Pinpoint the cell where the given text exists, returning its [x, y] midpoint coordinate. 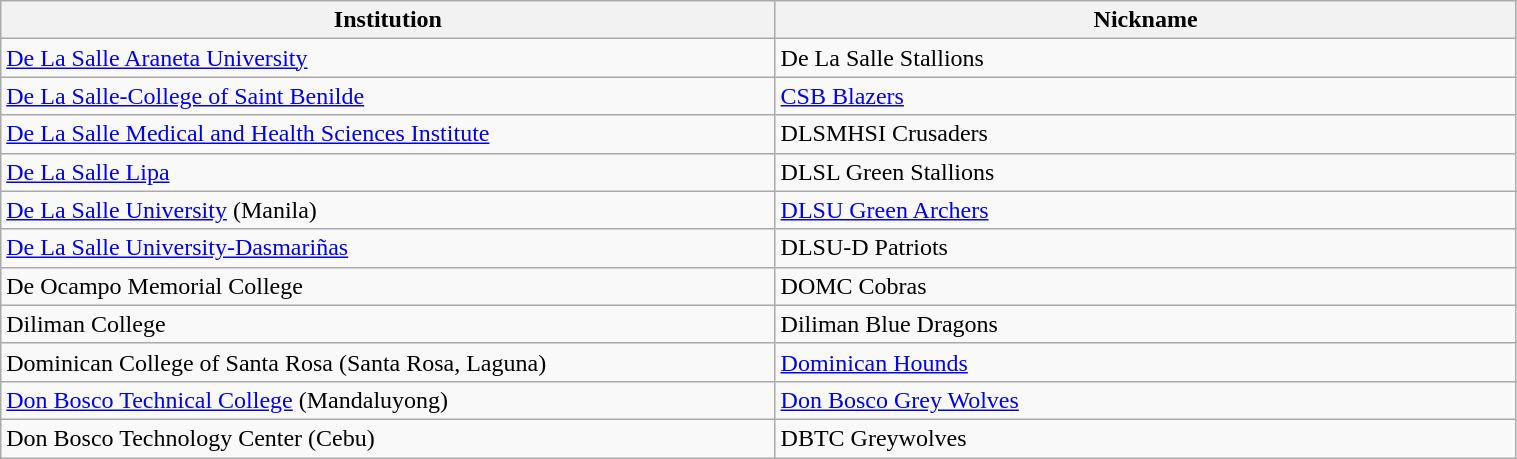
DBTC Greywolves [1146, 438]
Diliman Blue Dragons [1146, 324]
Institution [388, 20]
De La Salle Araneta University [388, 58]
De La Salle University (Manila) [388, 210]
Diliman College [388, 324]
Don Bosco Technical College (Mandaluyong) [388, 400]
De La Salle-College of Saint Benilde [388, 96]
Dominican College of Santa Rosa (Santa Rosa, Laguna) [388, 362]
De La Salle Medical and Health Sciences Institute [388, 134]
DLSU-D Patriots [1146, 248]
De La Salle University-Dasmariñas [388, 248]
DLSU Green Archers [1146, 210]
Don Bosco Technology Center (Cebu) [388, 438]
DLSMHSI Crusaders [1146, 134]
DLSL Green Stallions [1146, 172]
CSB Blazers [1146, 96]
DOMC Cobras [1146, 286]
De Ocampo Memorial College [388, 286]
De La Salle Stallions [1146, 58]
Dominican Hounds [1146, 362]
De La Salle Lipa [388, 172]
Nickname [1146, 20]
Don Bosco Grey Wolves [1146, 400]
